Locate the cell with the specified text and output its (x, y) center coordinate. 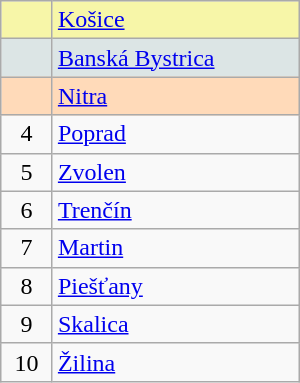
Skalica (176, 324)
Piešťany (176, 286)
Martin (176, 248)
5 (27, 172)
Banská Bystrica (176, 58)
10 (27, 362)
Zvolen (176, 172)
7 (27, 248)
Žilina (176, 362)
6 (27, 210)
8 (27, 286)
9 (27, 324)
Košice (176, 20)
Nitra (176, 96)
4 (27, 134)
Poprad (176, 134)
Trenčín (176, 210)
